Provide the (x, y) coordinate of the cell's center where the given text is located.  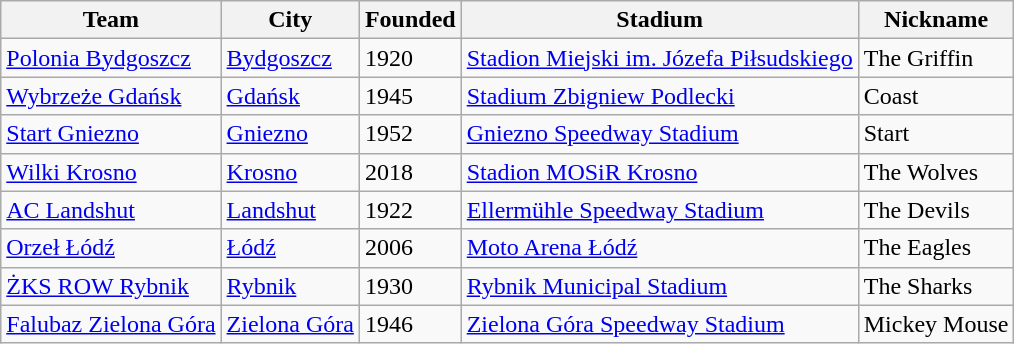
Zielona Góra (290, 324)
2018 (410, 172)
Coast (936, 96)
Gniezno (290, 134)
2006 (410, 248)
Rybnik (290, 286)
1952 (410, 134)
Falubaz Zielona Góra (111, 324)
Zielona Góra Speedway Stadium (660, 324)
Ellermühle Speedway Stadium (660, 210)
The Sharks (936, 286)
Krosno (290, 172)
Mickey Mouse (936, 324)
Stadium Zbigniew Podlecki (660, 96)
1930 (410, 286)
Polonia Bydgoszcz (111, 58)
City (290, 20)
The Eagles (936, 248)
Rybnik Municipal Stadium (660, 286)
Start Gniezno (111, 134)
Founded (410, 20)
Gdańsk (290, 96)
Team (111, 20)
Stadion MOSiR Krosno (660, 172)
Nickname (936, 20)
Gniezno Speedway Stadium (660, 134)
Landshut (290, 210)
Start (936, 134)
The Griffin (936, 58)
Wybrzeże Gdańsk (111, 96)
Moto Arena Łódź (660, 248)
Stadium (660, 20)
Stadion Miejski im. Józefa Piłsudskiego (660, 58)
Orzeł Łódź (111, 248)
1920 (410, 58)
ŻKS ROW Rybnik (111, 286)
AC Landshut (111, 210)
Bydgoszcz (290, 58)
Łódź (290, 248)
Wilki Krosno (111, 172)
The Devils (936, 210)
1946 (410, 324)
The Wolves (936, 172)
1945 (410, 96)
1922 (410, 210)
